Return the (X, Y) coordinate for the center point of the cell that contains the specified text.  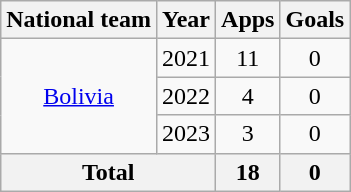
2021 (186, 58)
Bolivia (79, 96)
11 (248, 58)
National team (79, 20)
Apps (248, 20)
Goals (315, 20)
2023 (186, 134)
Total (108, 172)
3 (248, 134)
2022 (186, 96)
Year (186, 20)
18 (248, 172)
4 (248, 96)
